Output the (x, y) coordinate of the center of the cell containing the given text.  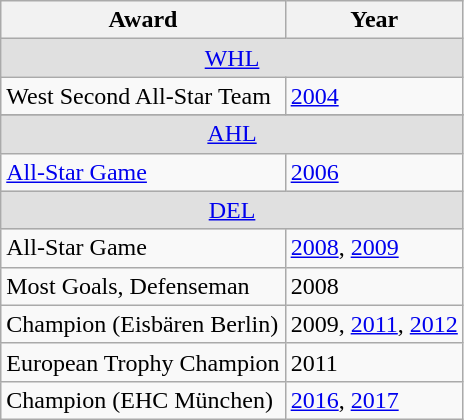
2004 (374, 96)
2008, 2009 (374, 248)
Award (143, 20)
2011 (374, 362)
2016, 2017 (374, 400)
2006 (374, 172)
Most Goals, Defenseman (143, 286)
WHL (232, 58)
2009, 2011, 2012 (374, 324)
Champion (Eisbären Berlin) (143, 324)
DEL (232, 210)
Year (374, 20)
AHL (232, 134)
European Trophy Champion (143, 362)
2008 (374, 286)
West Second All-Star Team (143, 96)
Champion (EHC München) (143, 400)
